Locate the cell with the specified text and output its [X, Y] center coordinate. 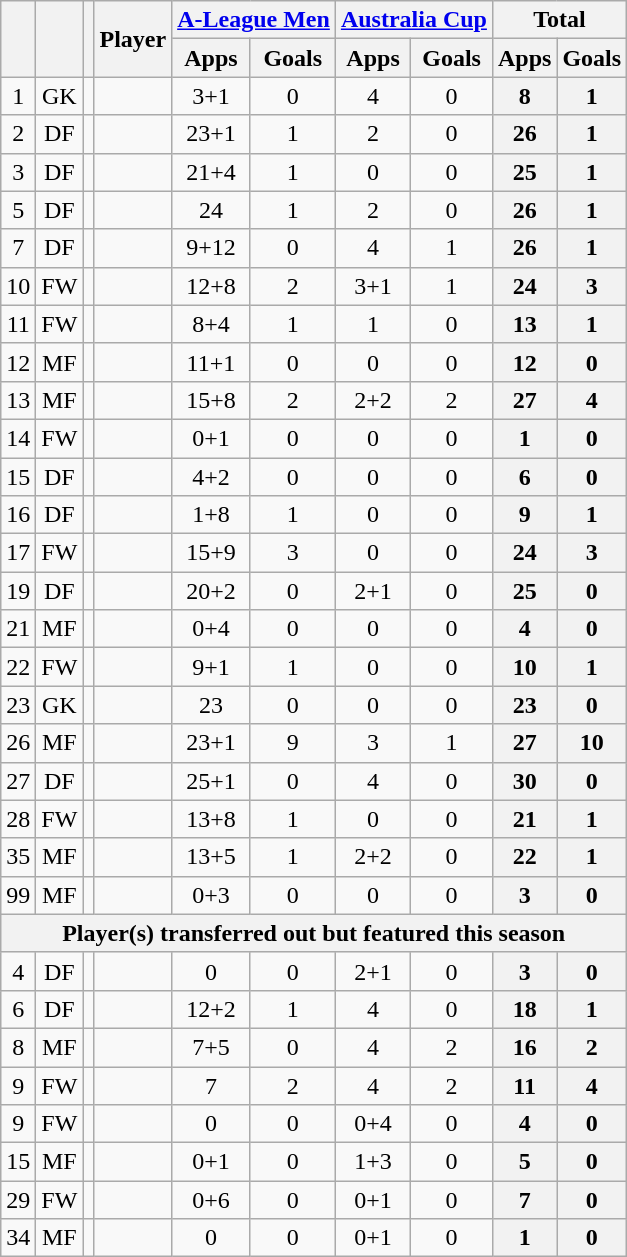
7+5 [212, 1047]
21+4 [212, 172]
20+2 [212, 591]
19 [18, 591]
0+3 [212, 895]
17 [18, 553]
1+8 [212, 515]
14 [18, 438]
13+5 [212, 857]
A-League Men [254, 20]
28 [18, 819]
18 [524, 1009]
Total [559, 20]
1+3 [372, 1162]
Player [133, 39]
8+4 [212, 324]
15+8 [212, 400]
12+8 [212, 286]
29 [18, 1200]
12+2 [212, 1009]
99 [18, 895]
9+12 [212, 248]
4+2 [212, 477]
Australia Cup [414, 20]
15+9 [212, 553]
Player(s) transferred out but featured this season [314, 933]
11+1 [212, 362]
34 [18, 1238]
0+6 [212, 1200]
35 [18, 857]
25+1 [212, 781]
13+8 [212, 819]
9+1 [212, 667]
30 [524, 781]
